Find where the given text appears and provide that cell's center as [X, Y] coordinate. 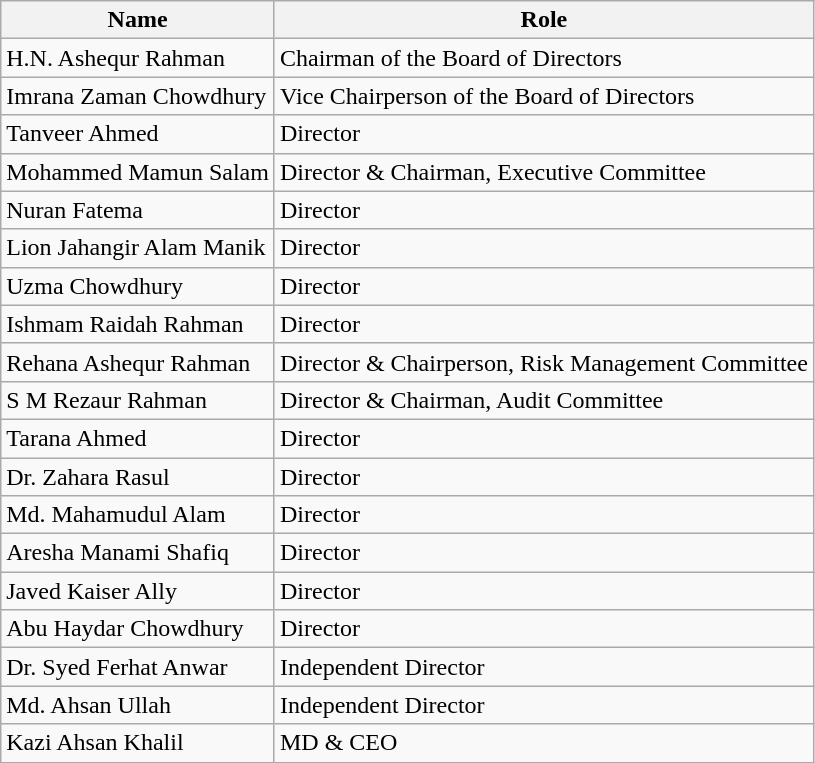
Imrana Zaman Chowdhury [138, 96]
Aresha Manami Shafiq [138, 553]
Tarana Ahmed [138, 438]
Director & Chairman, Executive Committee [544, 172]
Name [138, 20]
Nuran Fatema [138, 210]
Lion Jahangir Alam Manik [138, 248]
MD & CEO [544, 743]
Tanveer Ahmed [138, 134]
Kazi Ahsan Khalil [138, 743]
Md. Ahsan Ullah [138, 705]
Dr. Zahara Rasul [138, 477]
H.N. Ashequr Rahman [138, 58]
Ishmam Raidah Rahman [138, 324]
Abu Haydar Chowdhury [138, 629]
Role [544, 20]
Mohammed Mamun Salam [138, 172]
Director & Chairperson, Risk Management Committee [544, 362]
S M Rezaur Rahman [138, 400]
Uzma Chowdhury [138, 286]
Chairman of the Board of Directors [544, 58]
Javed Kaiser Ally [138, 591]
Vice Chairperson of the Board of Directors [544, 96]
Rehana Ashequr Rahman [138, 362]
Dr. Syed Ferhat Anwar [138, 667]
Md. Mahamudul Alam [138, 515]
Director & Chairman, Audit Committee [544, 400]
